Scan for the cell matching the given text and deliver its (X, Y) coordinate at center. 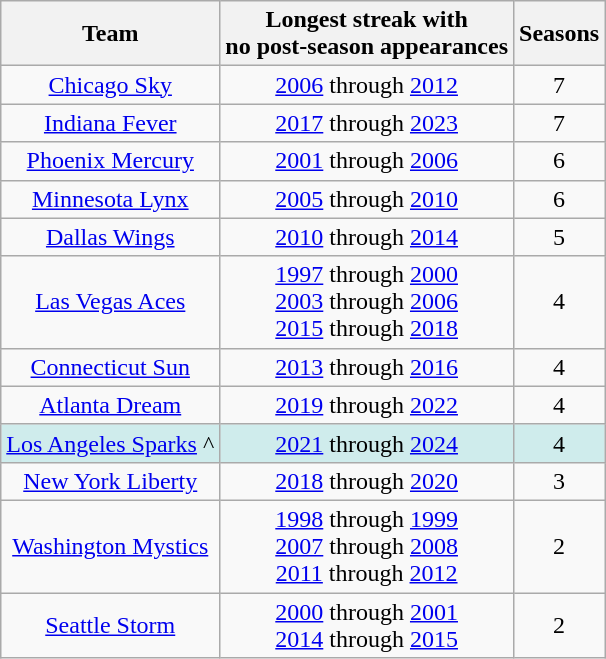
2000 through 20012014 through 2015 (367, 624)
2018 through 2020 (367, 481)
Atlanta Dream (110, 405)
Seasons (560, 34)
Longest streak with no post-season appearances (367, 34)
Las Vegas Aces (110, 302)
2019 through 2022 (367, 405)
2017 through 2023 (367, 123)
2001 through 2006 (367, 161)
Los Angeles Sparks ^ (110, 443)
2005 through 2010 (367, 199)
Minnesota Lynx (110, 199)
1997 through 20002003 through 20062015 through 2018 (367, 302)
5 (560, 237)
Washington Mystics (110, 546)
2010 through 2014 (367, 237)
Dallas Wings (110, 237)
2006 through 2012 (367, 85)
3 (560, 481)
1998 through 19992007 through 20082011 through 2012 (367, 546)
2021 through 2024 (367, 443)
Connecticut Sun (110, 367)
Team (110, 34)
Phoenix Mercury (110, 161)
New York Liberty (110, 481)
Indiana Fever (110, 123)
2013 through 2016 (367, 367)
Seattle Storm (110, 624)
Chicago Sky (110, 85)
